Determine the [x, y] coordinate at the center of the cell enclosing the given text.  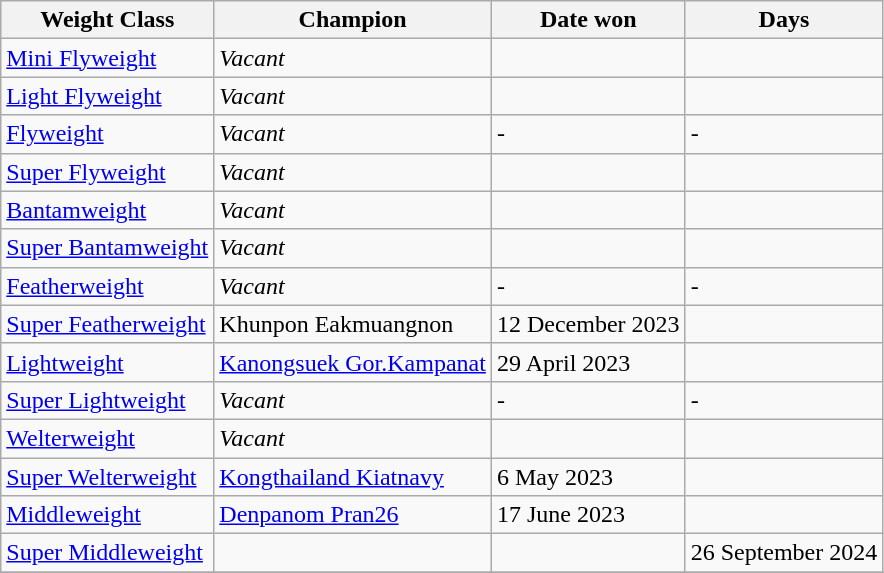
6 May 2023 [588, 477]
Denpanom Pran26 [353, 515]
Super Middleweight [108, 553]
Date won [588, 20]
Flyweight [108, 134]
Kongthailand Kiatnavy [353, 477]
Lightweight [108, 362]
Bantamweight [108, 210]
Light Flyweight [108, 96]
Super Flyweight [108, 172]
Super Welterweight [108, 477]
Weight Class [108, 20]
Middleweight [108, 515]
Welterweight [108, 438]
Champion [353, 20]
Khunpon Eakmuangnon [353, 324]
Days [784, 20]
Super Lightweight [108, 400]
29 April 2023 [588, 362]
26 September 2024 [784, 553]
Super Bantamweight [108, 248]
Kanongsuek Gor.Kampanat [353, 362]
Featherweight [108, 286]
12 December 2023 [588, 324]
Super Featherweight [108, 324]
Mini Flyweight [108, 58]
17 June 2023 [588, 515]
